Detect which cell encompasses the target text, then output its (x, y) center coordinate. 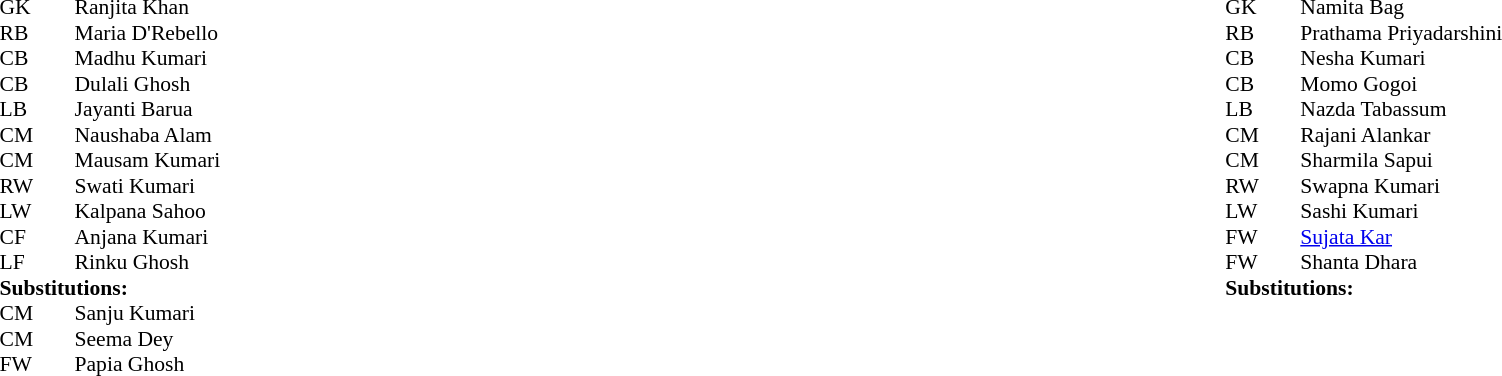
Nesha Kumari (1401, 59)
Rajani Alankar (1401, 135)
Nazda Tabassum (1401, 109)
Naushaba Alam (147, 135)
Mausam Kumari (147, 161)
Sujata Kar (1401, 237)
Swapna Kumari (1401, 186)
Shanta Dhara (1401, 263)
Swati Kumari (147, 186)
Momo Gogoi (1401, 84)
Prathama Priyadarshini (1401, 33)
Kalpana Sahoo (147, 211)
Rinku Ghosh (147, 263)
Sanju Kumari (147, 313)
Seema Dey (147, 339)
Anjana Kumari (147, 237)
Jayanti Barua (147, 109)
Dulali Ghosh (147, 84)
Maria D'Rebello (147, 33)
CF (19, 237)
Sashi Kumari (1401, 211)
Sharmila Sapui (1401, 161)
LF (19, 263)
Madhu Kumari (147, 59)
